Scan for the cell matching the given text and deliver its [x, y] coordinate at center. 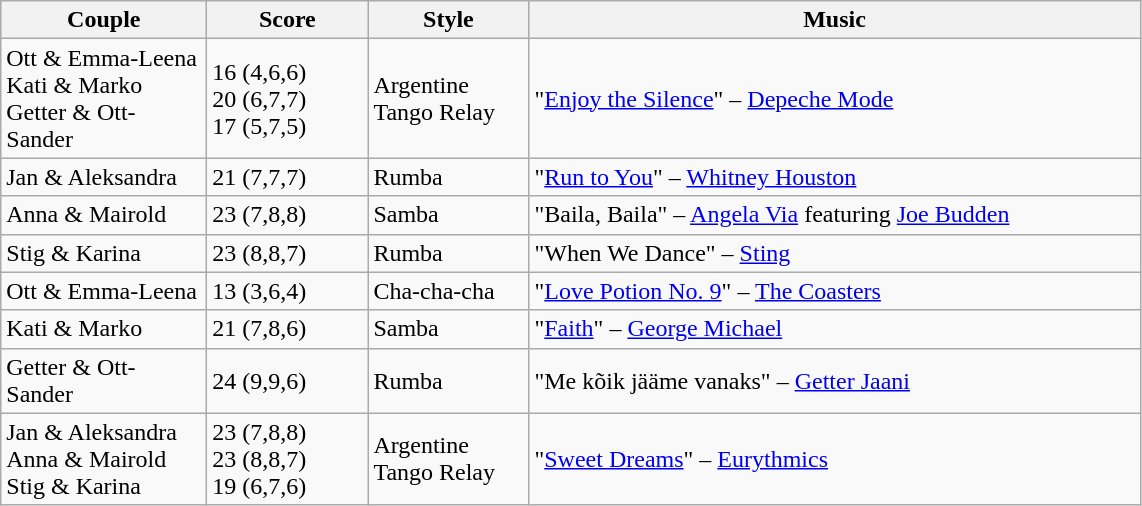
24 (9,9,6) [288, 380]
"When We Dance" – Sting [834, 253]
13 (3,6,4) [288, 291]
"Faith" – George Michael [834, 329]
"Baila, Baila" – Angela Via featuring Joe Budden [834, 215]
Music [834, 20]
16 (4,6,6)20 (6,7,7)17 (5,7,5) [288, 98]
"Sweet Dreams" – Eurythmics [834, 459]
Couple [104, 20]
Score [288, 20]
Style [448, 20]
23 (8,8,7) [288, 253]
"Me kõik jääme vanaks" – Getter Jaani [834, 380]
21 (7,7,7) [288, 177]
Getter & Ott-Sander [104, 380]
Kati & Marko [104, 329]
"Run to You" – Whitney Houston [834, 177]
"Love Potion No. 9" – The Coasters [834, 291]
21 (7,8,6) [288, 329]
Anna & Mairold [104, 215]
Cha-cha-cha [448, 291]
"Enjoy the Silence" – Depeche Mode [834, 98]
23 (7,8,8) [288, 215]
Stig & Karina [104, 253]
Jan & Aleksandra [104, 177]
23 (7,8,8)23 (8,8,7)19 (6,7,6) [288, 459]
Ott & Emma-Leena [104, 291]
Ott & Emma-LeenaKati & MarkoGetter & Ott-Sander [104, 98]
Jan & AleksandraAnna & MairoldStig & Karina [104, 459]
